Provide the (x, y) coordinate of the cell's center where the given text is located.  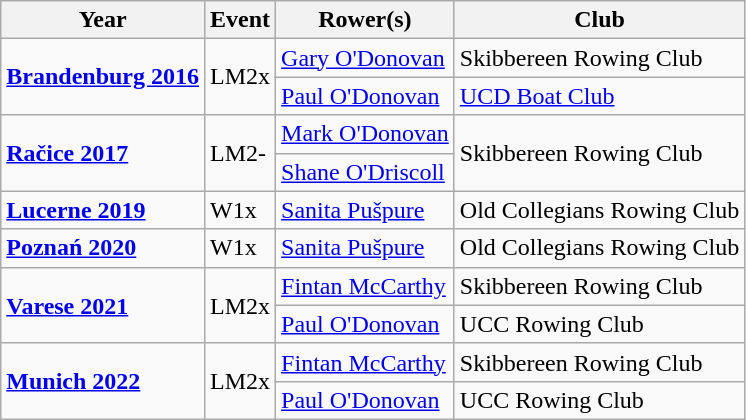
Brandenburg 2016 (103, 77)
Lucerne 2019 (103, 210)
Event (240, 20)
Račice 2017 (103, 153)
Poznań 2020 (103, 248)
Year (103, 20)
Mark O'Donovan (366, 134)
Gary O'Donovan (366, 58)
Varese 2021 (103, 305)
Munich 2022 (103, 381)
LM2- (240, 153)
Rower(s) (366, 20)
Club (599, 20)
UCD Boat Club (599, 96)
Shane O'Driscoll (366, 172)
